From the cell containing the given text, extract its center point as [x, y] coordinate. 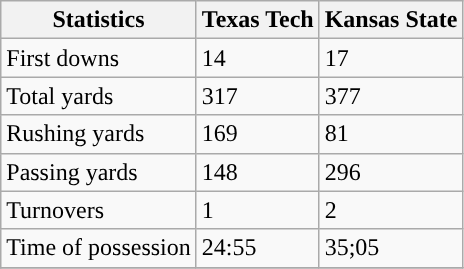
148 [258, 172]
Kansas State [391, 20]
24:55 [258, 248]
169 [258, 134]
14 [258, 58]
Turnovers [99, 210]
Rushing yards [99, 134]
Total yards [99, 96]
2 [391, 210]
17 [391, 58]
Passing yards [99, 172]
317 [258, 96]
Time of possession [99, 248]
Statistics [99, 20]
296 [391, 172]
Texas Tech [258, 20]
377 [391, 96]
81 [391, 134]
35;05 [391, 248]
First downs [99, 58]
1 [258, 210]
